Return (x, y) of the center of cell containing provided text 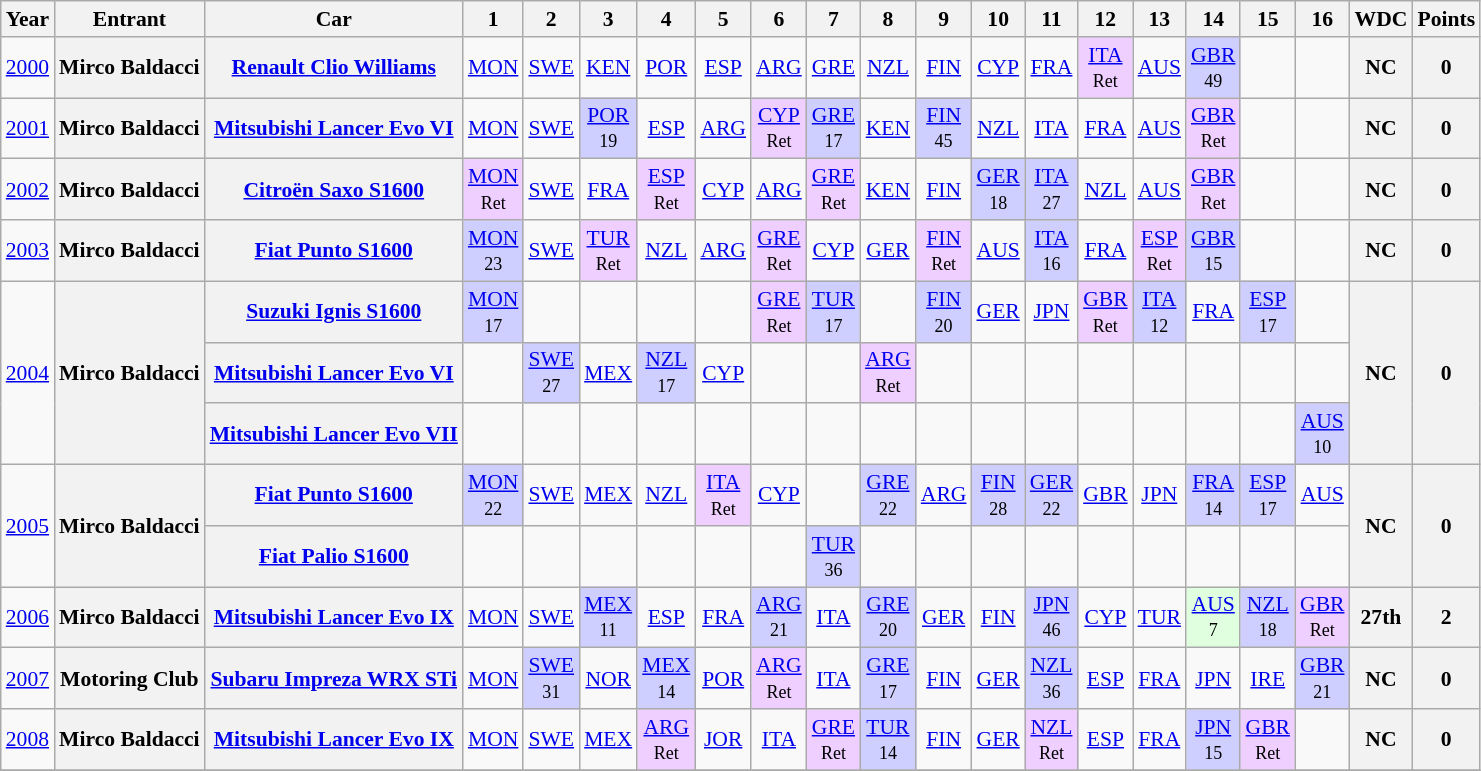
8 (888, 19)
MEX14 (666, 678)
CYPRet (779, 128)
Citroën Saxo S1600 (334, 190)
Renault Clio Williams (334, 68)
JPN46 (1052, 618)
5 (723, 19)
Subaru Impreza WRX STi (334, 678)
2004 (28, 372)
GBR15 (1214, 250)
Motoring Club (130, 678)
MON23 (494, 250)
10 (998, 19)
2002 (28, 190)
11 (1052, 19)
2005 (28, 526)
FIN45 (944, 128)
15 (1268, 19)
ITA12 (1160, 312)
GER18 (998, 190)
13 (1160, 19)
FRA14 (1214, 496)
ITA16 (1052, 250)
GER22 (1052, 496)
GBR49 (1214, 68)
Suzuki Ignis S1600 (334, 312)
TUR36 (834, 556)
Fiat Palio S1600 (334, 556)
FINRet (944, 250)
NZL17 (666, 372)
GRE20 (888, 618)
16 (1322, 19)
MON22 (494, 496)
Entrant (130, 19)
WDC (1382, 19)
ARG21 (779, 618)
2008 (28, 740)
NOR (608, 678)
SWE31 (551, 678)
AUS7 (1214, 618)
FIN28 (998, 496)
JPN15 (1214, 740)
GRE (834, 68)
4 (666, 19)
GRE22 (888, 496)
2001 (28, 128)
Car (334, 19)
2006 (28, 618)
TURRet (608, 250)
9 (944, 19)
7 (834, 19)
2000 (28, 68)
TUR (1160, 618)
MONRet (494, 190)
Points (1446, 19)
12 (1106, 19)
AUS10 (1322, 434)
POR19 (608, 128)
2007 (28, 678)
3 (608, 19)
2003 (28, 250)
TUR14 (888, 740)
GBR (1106, 496)
Year (28, 19)
27th (1382, 618)
IRE (1268, 678)
MEX11 (608, 618)
FIN20 (944, 312)
SWE27 (551, 372)
6 (779, 19)
NZL36 (1052, 678)
NZLRet (1052, 740)
MON17 (494, 312)
TUR17 (834, 312)
ITA27 (1052, 190)
1 (494, 19)
GBR21 (1322, 678)
Mitsubishi Lancer Evo VII (334, 434)
14 (1214, 19)
NZL18 (1268, 618)
JOR (723, 740)
